Output the (x, y) coordinate of the center of the cell containing the given text.  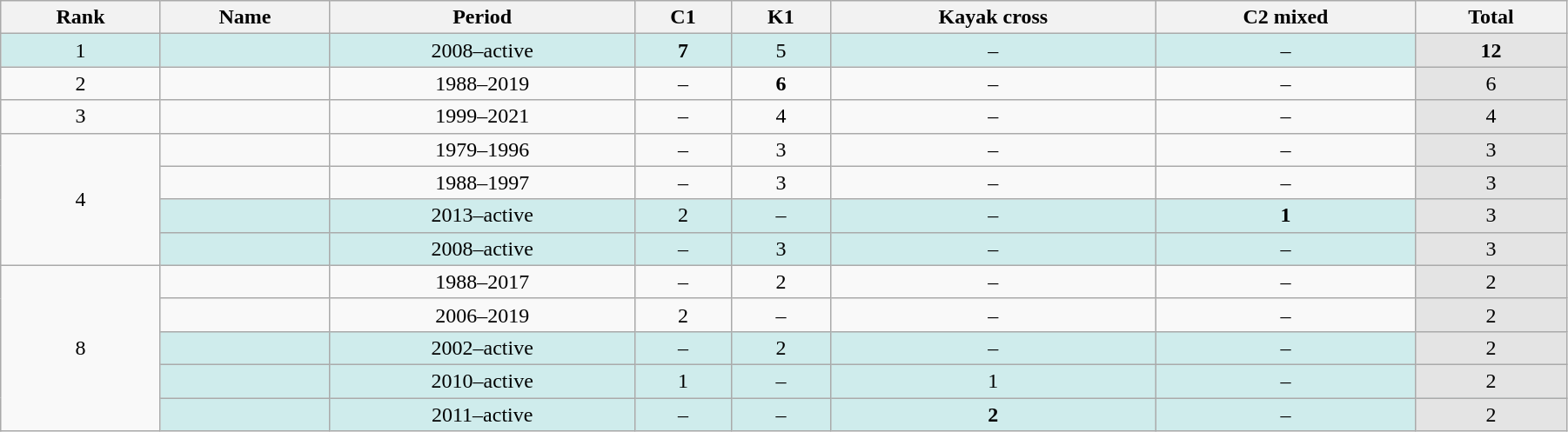
Period (482, 17)
2002–active (482, 348)
Rank (81, 17)
1988–1997 (482, 183)
8 (81, 348)
1988–2017 (482, 282)
Total (1491, 17)
C1 (684, 17)
Kayak cross (993, 17)
C2 mixed (1285, 17)
5 (781, 50)
1999–2021 (482, 116)
Name (245, 17)
2006–2019 (482, 315)
K1 (781, 17)
2011–active (482, 415)
2013–active (482, 216)
1988–2019 (482, 83)
7 (684, 50)
2010–active (482, 381)
12 (1491, 50)
1979–1996 (482, 150)
